From the cell containing the given text, extract its center point as (x, y) coordinate. 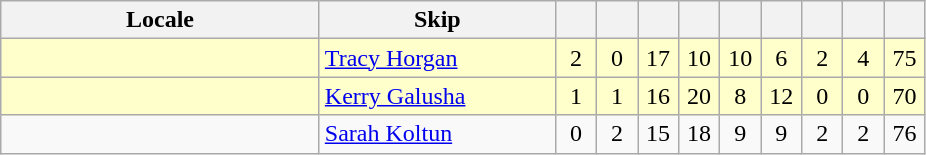
16 (658, 96)
Locale (160, 20)
4 (864, 58)
Sarah Koltun (437, 134)
8 (740, 96)
75 (904, 58)
Skip (437, 20)
6 (782, 58)
Tracy Horgan (437, 58)
70 (904, 96)
76 (904, 134)
20 (700, 96)
Kerry Galusha (437, 96)
17 (658, 58)
12 (782, 96)
15 (658, 134)
18 (700, 134)
